Return (x, y) of the center of cell containing provided text 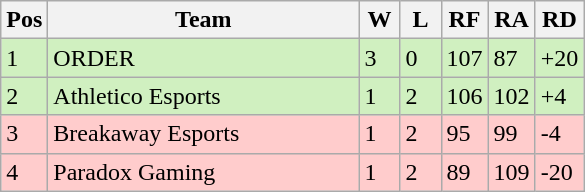
95 (464, 134)
102 (512, 96)
RF (464, 20)
+20 (560, 58)
Paradox Gaming (204, 172)
W (380, 20)
0 (420, 58)
Athletico Esports (204, 96)
L (420, 20)
4 (24, 172)
87 (512, 58)
89 (464, 172)
RD (560, 20)
-20 (560, 172)
+4 (560, 96)
99 (512, 134)
RA (512, 20)
Team (204, 20)
109 (512, 172)
ORDER (204, 58)
Breakaway Esports (204, 134)
Pos (24, 20)
106 (464, 96)
-4 (560, 134)
107 (464, 58)
